Scan for the cell matching the given text and deliver its (x, y) coordinate at center. 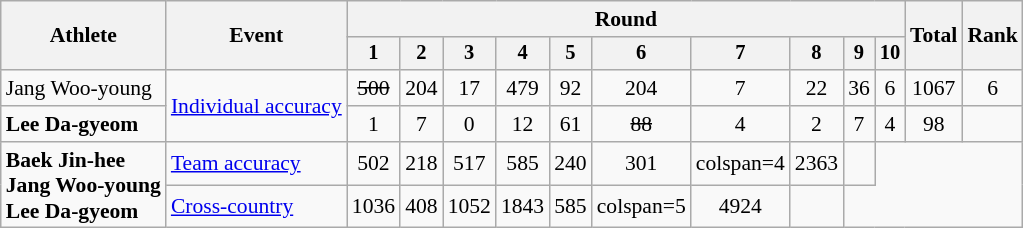
Lee Da-gyeom (84, 124)
88 (642, 124)
1843 (522, 206)
Event (256, 36)
5 (570, 54)
Athlete (84, 36)
17 (470, 88)
301 (642, 164)
218 (422, 164)
240 (570, 164)
Team accuracy (256, 164)
Individual accuracy (256, 106)
92 (570, 88)
500 (374, 88)
502 (374, 164)
10 (890, 54)
98 (934, 124)
Rank (992, 36)
36 (859, 88)
479 (522, 88)
Jang Woo-young (84, 88)
Total (934, 36)
Cross-country (256, 206)
408 (422, 206)
1036 (374, 206)
517 (470, 164)
colspan=4 (740, 164)
3 (470, 54)
8 (816, 54)
12 (522, 124)
1052 (470, 206)
Round (626, 19)
0 (470, 124)
1067 (934, 88)
61 (570, 124)
4924 (740, 206)
colspan=5 (642, 206)
2363 (816, 164)
22 (816, 88)
9 (859, 54)
